Find where the given text appears and provide that cell's center as (X, Y) coordinate. 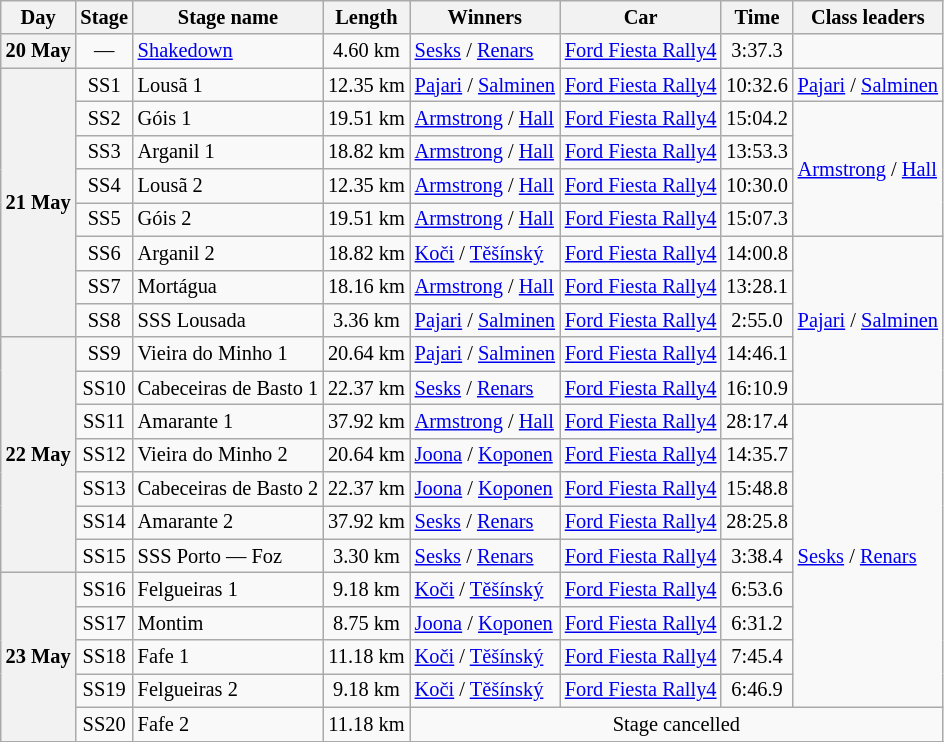
Arganil 1 (228, 152)
SS12 (104, 455)
14:00.8 (756, 253)
4.60 km (366, 51)
13:53.3 (756, 152)
Góis 2 (228, 219)
22 May (38, 455)
Vieira do Minho 2 (228, 455)
SS7 (104, 287)
13:28.1 (756, 287)
Shakedown (228, 51)
3:37.3 (756, 51)
Fafe 2 (228, 724)
6:31.2 (756, 623)
SS2 (104, 118)
SS1 (104, 85)
28:17.4 (756, 421)
20 May (38, 51)
6:46.9 (756, 690)
SS17 (104, 623)
14:46.1 (756, 354)
21 May (38, 202)
Cabeceiras de Basto 2 (228, 489)
SS10 (104, 388)
16:10.9 (756, 388)
SS19 (104, 690)
SS20 (104, 724)
15:48.8 (756, 489)
7:45.4 (756, 657)
SSS Lousada (228, 320)
Car (640, 17)
Lousã 1 (228, 85)
6:53.6 (756, 589)
Lousã 2 (228, 186)
Mortágua (228, 287)
23 May (38, 656)
Góis 1 (228, 118)
SS11 (104, 421)
SS5 (104, 219)
— (104, 51)
Amarante 2 (228, 522)
15:04.2 (756, 118)
SS13 (104, 489)
Length (366, 17)
SS8 (104, 320)
SS6 (104, 253)
Cabeceiras de Basto 1 (228, 388)
14:35.7 (756, 455)
Time (756, 17)
SS15 (104, 556)
18.16 km (366, 287)
Winners (485, 17)
Vieira do Minho 1 (228, 354)
Montim (228, 623)
15:07.3 (756, 219)
Felgueiras 1 (228, 589)
SS18 (104, 657)
10:32.6 (756, 85)
Amarante 1 (228, 421)
Stage (104, 17)
10:30.0 (756, 186)
Class leaders (868, 17)
Stage cancelled (676, 724)
SS9 (104, 354)
SSS Porto — Foz (228, 556)
8.75 km (366, 623)
3.36 km (366, 320)
3.30 km (366, 556)
Felgueiras 2 (228, 690)
28:25.8 (756, 522)
Fafe 1 (228, 657)
3:38.4 (756, 556)
SS4 (104, 186)
SS14 (104, 522)
Arganil 2 (228, 253)
SS16 (104, 589)
SS3 (104, 152)
Day (38, 17)
Stage name (228, 17)
2:55.0 (756, 320)
